Return the (X, Y) coordinate for the center point of the cell that contains the specified text.  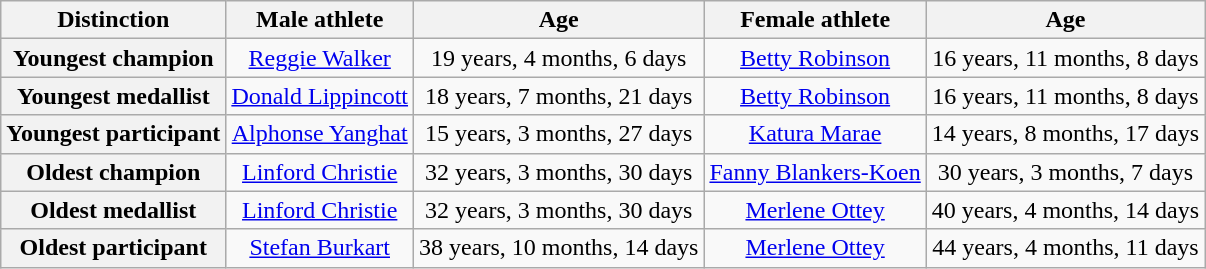
Distinction (114, 20)
Female athlete (815, 20)
40 years, 4 months, 14 days (1065, 210)
38 years, 10 months, 14 days (559, 248)
Youngest medallist (114, 96)
Oldest participant (114, 248)
Youngest champion (114, 58)
Donald Lippincott (320, 96)
Stefan Burkart (320, 248)
15 years, 3 months, 27 days (559, 134)
Oldest champion (114, 172)
18 years, 7 months, 21 days (559, 96)
Katura Marae (815, 134)
44 years, 4 months, 11 days (1065, 248)
Alphonse Yanghat (320, 134)
30 years, 3 months, 7 days (1065, 172)
Male athlete (320, 20)
Reggie Walker (320, 58)
Youngest participant (114, 134)
Oldest medallist (114, 210)
19 years, 4 months, 6 days (559, 58)
14 years, 8 months, 17 days (1065, 134)
Fanny Blankers-Koen (815, 172)
